Detect which cell encompasses the target text, then output its (X, Y) center coordinate. 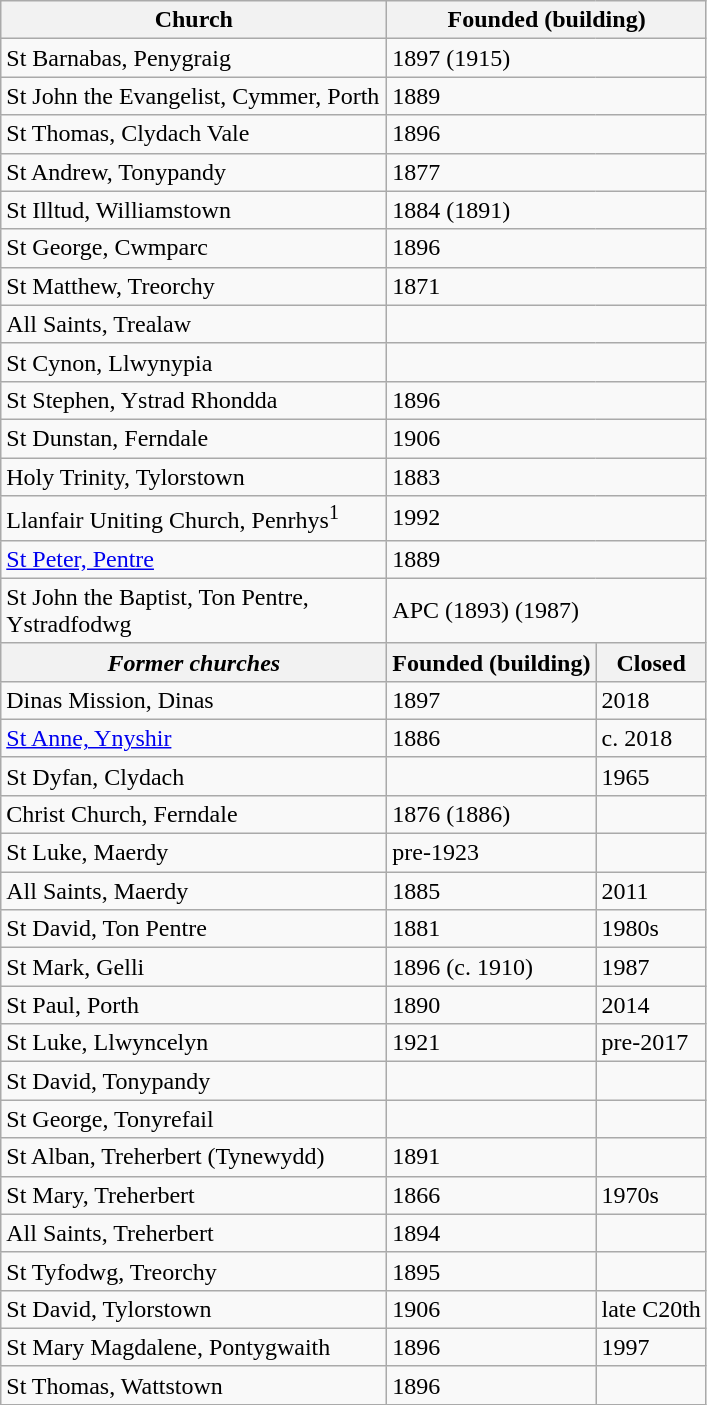
2014 (651, 1005)
1894 (492, 1233)
2011 (651, 891)
2018 (651, 700)
St Barnabas, Penygraig (194, 58)
1895 (492, 1271)
1871 (547, 286)
St Thomas, Clydach Vale (194, 134)
1877 (547, 172)
St Alban, Treherbert (Tynewydd) (194, 1157)
St Anne, Ynyshir (194, 738)
St David, Tonypandy (194, 1081)
St George, Cwmparc (194, 248)
Christ Church, Ferndale (194, 814)
1897 (1915) (547, 58)
1987 (651, 967)
1897 (492, 700)
pre-2017 (651, 1043)
1997 (651, 1347)
St Mary Magdalene, Pontygwaith (194, 1347)
Llanfair Uniting Church, Penrhys1 (194, 518)
pre-1923 (492, 853)
1992 (547, 518)
St Dunstan, Ferndale (194, 438)
Holy Trinity, Tylorstown (194, 477)
All Saints, Trealaw (194, 324)
All Saints, Treherbert (194, 1233)
St Cynon, Llwynypia (194, 362)
1886 (492, 738)
St David, Tylorstown (194, 1309)
St John the Evangelist, Cymmer, Porth (194, 96)
St Paul, Porth (194, 1005)
1885 (492, 891)
St Stephen, Ystrad Rhondda (194, 400)
Former churches (194, 662)
1881 (492, 929)
St Tyfodwg, Treorchy (194, 1271)
1866 (492, 1195)
1884 (1891) (547, 210)
St Mark, Gelli (194, 967)
1883 (547, 477)
1890 (492, 1005)
APC (1893) (1987) (547, 610)
St Illtud, Williamstown (194, 210)
St David, Ton Pentre (194, 929)
St Andrew, Tonypandy (194, 172)
Church (194, 20)
St Luke, Maerdy (194, 853)
St Thomas, Wattstown (194, 1385)
1891 (492, 1157)
1980s (651, 929)
Closed (651, 662)
1896 (c. 1910) (492, 967)
c. 2018 (651, 738)
St George, Tonyrefail (194, 1119)
late C20th (651, 1309)
St Luke, Llwyncelyn (194, 1043)
1876 (1886) (492, 814)
All Saints, Maerdy (194, 891)
St Matthew, Treorchy (194, 286)
St John the Baptist, Ton Pentre, Ystradfodwg (194, 610)
1965 (651, 776)
St Mary, Treherbert (194, 1195)
1970s (651, 1195)
St Dyfan, Clydach (194, 776)
1921 (492, 1043)
St Peter, Pentre (194, 559)
Dinas Mission, Dinas (194, 700)
